Return the (X, Y) coordinate for the center point of the cell that contains the specified text.  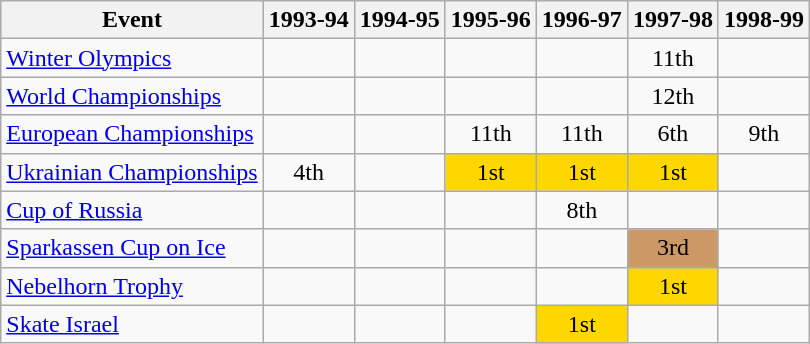
6th (672, 134)
8th (582, 210)
1998-99 (764, 20)
3rd (672, 248)
Nebelhorn Trophy (132, 286)
World Championships (132, 96)
4th (308, 172)
1995-96 (490, 20)
Skate Israel (132, 324)
Ukrainian Championships (132, 172)
Sparkassen Cup on Ice (132, 248)
1996-97 (582, 20)
Cup of Russia (132, 210)
Event (132, 20)
Winter Olympics (132, 58)
12th (672, 96)
9th (764, 134)
1997-98 (672, 20)
1993-94 (308, 20)
European Championships (132, 134)
1994-95 (400, 20)
